Pinpoint the cell where the given text exists, returning its (x, y) midpoint coordinate. 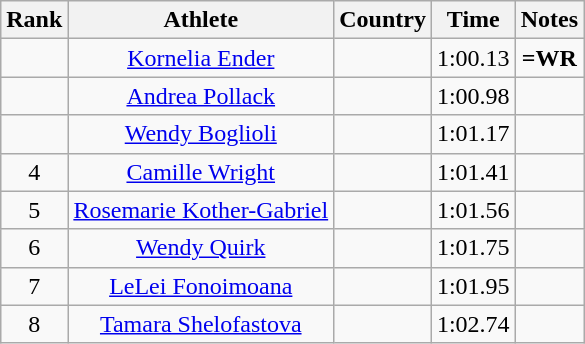
1:01.75 (473, 248)
1:00.98 (473, 96)
Wendy Quirk (201, 248)
Rank (34, 20)
1:00.13 (473, 58)
4 (34, 172)
6 (34, 248)
1:01.95 (473, 286)
Kornelia Ender (201, 58)
Notes (549, 20)
8 (34, 324)
Camille Wright (201, 172)
1:01.41 (473, 172)
1:01.56 (473, 210)
1:01.17 (473, 134)
Tamara Shelofastova (201, 324)
LeLei Fonoimoana (201, 286)
=WR (549, 58)
Wendy Boglioli (201, 134)
Time (473, 20)
5 (34, 210)
Athlete (201, 20)
Andrea Pollack (201, 96)
7 (34, 286)
Country (383, 20)
1:02.74 (473, 324)
Rosemarie Kother-Gabriel (201, 210)
